Provide the (x, y) coordinate of the cell's center where the given text is located.  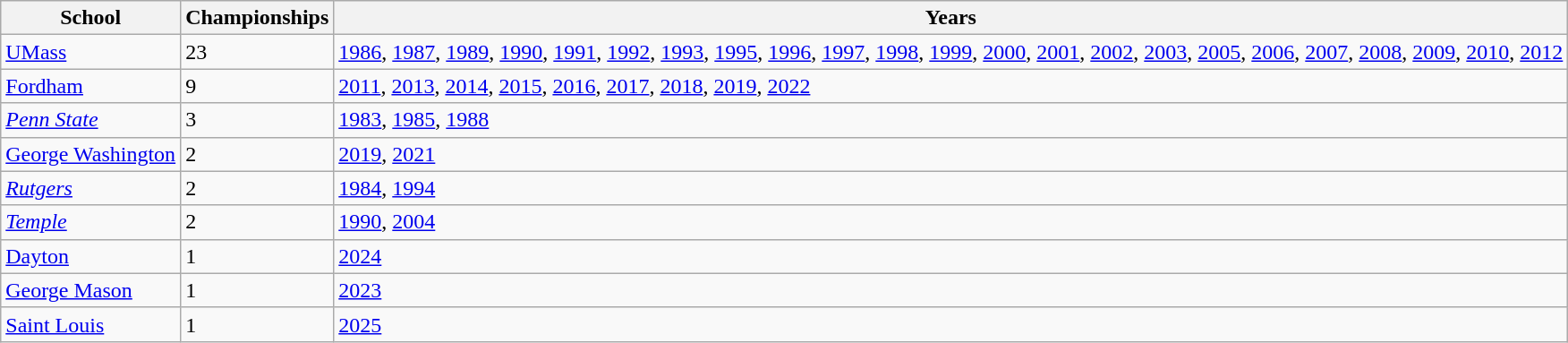
23 (258, 52)
1984, 1994 (950, 188)
Rutgers (91, 188)
Championships (258, 18)
2011, 2013, 2014, 2015, 2016, 2017, 2018, 2019, 2022 (950, 86)
UMass (91, 52)
Penn State (91, 120)
Dayton (91, 256)
1986, 1987, 1989, 1990, 1991, 1992, 1993, 1995, 1996, 1997, 1998, 1999, 2000, 2001, 2002, 2003, 2005, 2006, 2007, 2008, 2009, 2010, 2012 (950, 52)
9 (258, 86)
Fordham (91, 86)
2024 (950, 256)
Years (950, 18)
George Washington (91, 154)
1990, 2004 (950, 222)
2025 (950, 324)
1983, 1985, 1988 (950, 120)
3 (258, 120)
School (91, 18)
Saint Louis (91, 324)
George Mason (91, 290)
Temple (91, 222)
2019, 2021 (950, 154)
2023 (950, 290)
